Output the [x, y] coordinate of the center of the cell containing the given text.  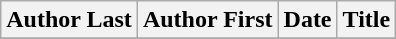
Author First [208, 20]
Author Last [70, 20]
Date [308, 20]
Title [366, 20]
